For the text-containing cell, return its midpoint in [x, y] coordinate format. 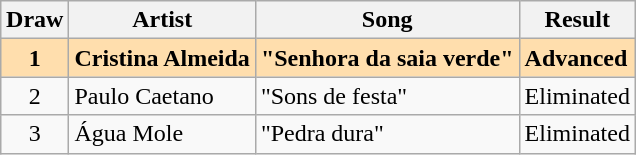
"Senhora da saia verde" [387, 58]
"Pedra dura" [387, 134]
Artist [162, 20]
Cristina Almeida [162, 58]
1 [35, 58]
Result [577, 20]
Advanced [577, 58]
Draw [35, 20]
Song [387, 20]
Paulo Caetano [162, 96]
3 [35, 134]
Água Mole [162, 134]
"Sons de festa" [387, 96]
2 [35, 96]
